From the cell containing the given text, extract its center point as (x, y) coordinate. 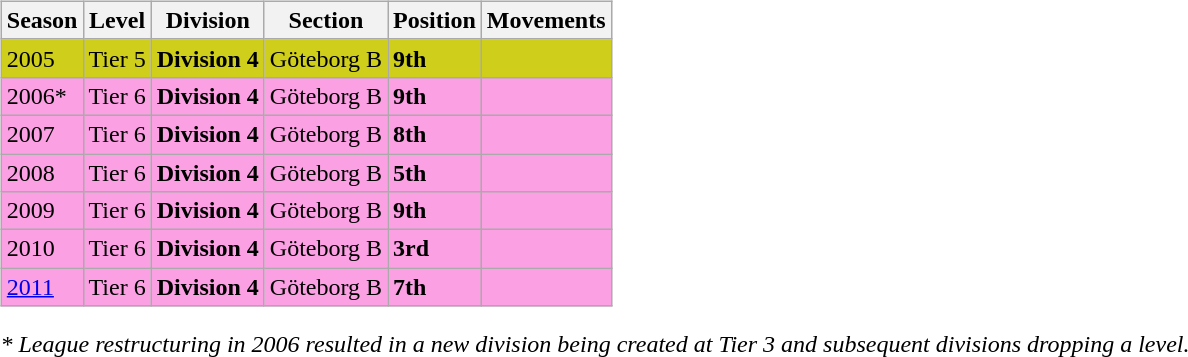
Movements (546, 20)
5th (435, 173)
2009 (42, 211)
Level (117, 20)
2007 (42, 134)
Section (326, 20)
Season (42, 20)
Tier 5 (117, 58)
2005 (42, 58)
Position (435, 20)
7th (435, 287)
8th (435, 134)
2008 (42, 173)
Division (208, 20)
3rd (435, 249)
2006* (42, 96)
2011 (42, 287)
2010 (42, 249)
